Identify which cell holds the provided text, then report its (X, Y) central coordinate. 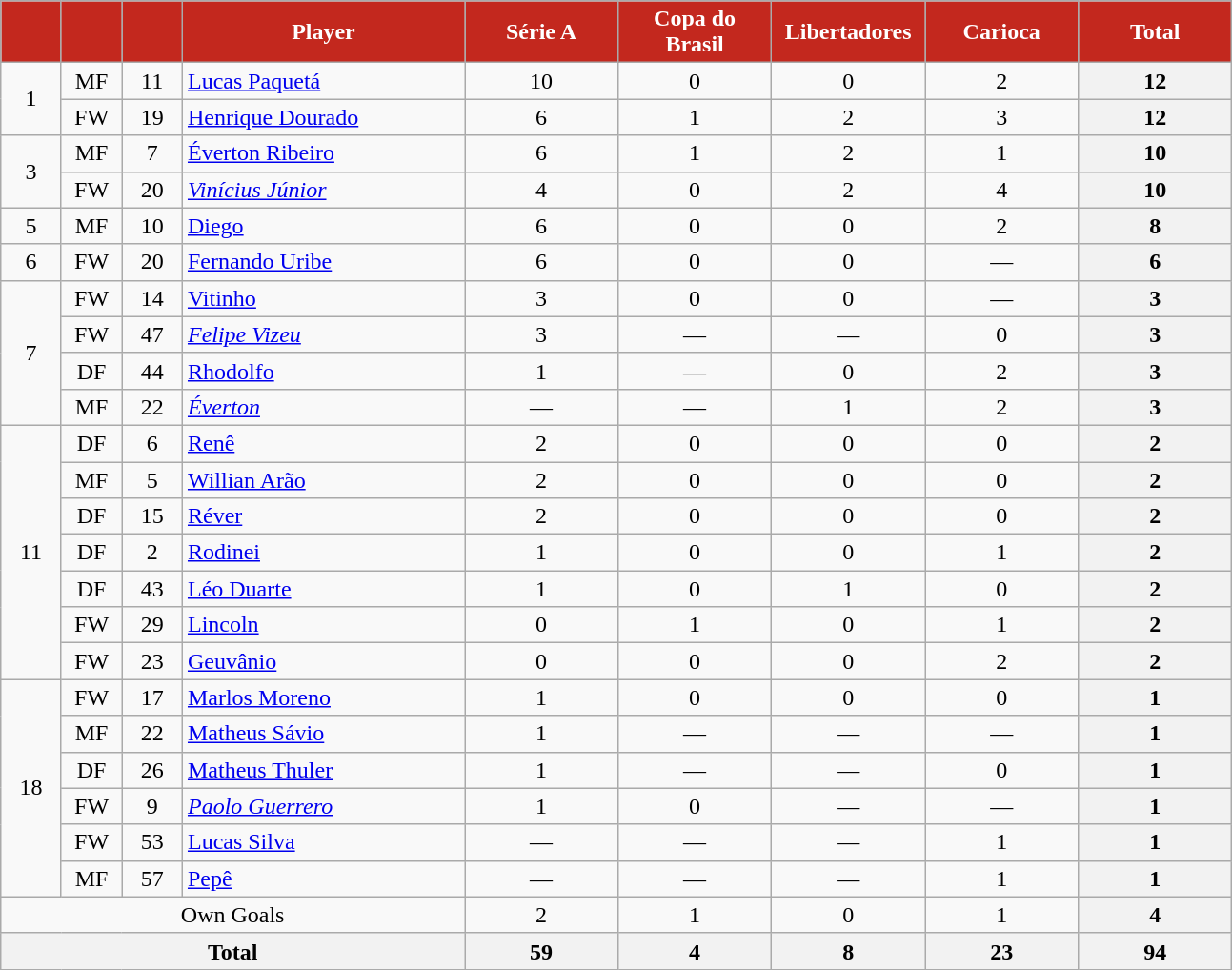
59 (541, 951)
Diego (323, 226)
Éverton Ribeiro (323, 153)
Matheus Sávio (323, 734)
Série A (541, 32)
44 (152, 371)
Libertadores (848, 32)
15 (152, 516)
Player (323, 32)
Rodinei (323, 553)
26 (152, 770)
53 (152, 842)
Lucas Silva (323, 842)
Carioca (1002, 32)
43 (152, 589)
Geuvânio (323, 661)
57 (152, 879)
29 (152, 625)
Vinícius Júnior (323, 190)
Paolo Guerrero (323, 806)
Marlos Moreno (323, 697)
Willian Arão (323, 479)
9 (152, 806)
Réver (323, 516)
14 (152, 298)
Rhodolfo (323, 371)
94 (1155, 951)
Pepê (323, 879)
19 (152, 117)
Fernando Uribe (323, 262)
Éverton (323, 407)
Henrique Dourado (323, 117)
Vitinho (323, 298)
Léo Duarte (323, 589)
47 (152, 334)
18 (31, 788)
Matheus Thuler (323, 770)
Felipe Vizeu (323, 334)
Renê (323, 443)
Lincoln (323, 625)
Own Goals (232, 915)
17 (152, 697)
Copa do Brasil (696, 32)
Lucas Paquetá (323, 81)
